Pinpoint the cell where the given text exists, returning its [x, y] midpoint coordinate. 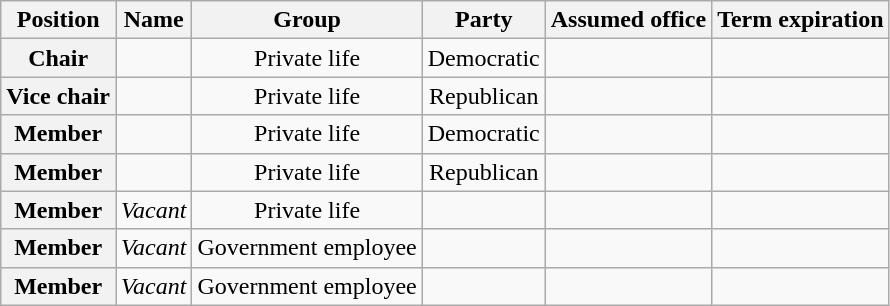
Position [58, 20]
Vice chair [58, 96]
Assumed office [628, 20]
Party [484, 20]
Chair [58, 58]
Term expiration [800, 20]
Name [154, 20]
Group [307, 20]
